Pinpoint the cell where the given text exists, returning its [X, Y] midpoint coordinate. 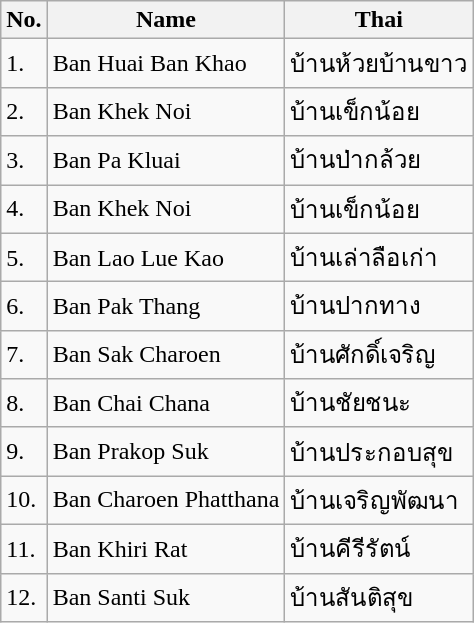
Ban Prakop Suk [166, 452]
บ้านชัยชนะ [379, 404]
7. [24, 354]
บ้านห้วยบ้านขาว [379, 64]
บ้านเล่าลือเก่า [379, 258]
4. [24, 208]
Ban Charoen Phatthana [166, 500]
บ้านประกอบสุข [379, 452]
6. [24, 306]
Ban Pak Thang [166, 306]
Ban Lao Lue Kao [166, 258]
บ้านสันติสุข [379, 598]
บ้านคีรีรัตน์ [379, 548]
Name [166, 20]
No. [24, 20]
2. [24, 112]
11. [24, 548]
Thai [379, 20]
Ban Sak Charoen [166, 354]
บ้านศักดิ์เจริญ [379, 354]
5. [24, 258]
9. [24, 452]
Ban Huai Ban Khao [166, 64]
Ban Pa Kluai [166, 160]
Ban Chai Chana [166, 404]
Ban Santi Suk [166, 598]
Ban Khiri Rat [166, 548]
บ้านเจริญพัฒนา [379, 500]
12. [24, 598]
บ้านป่ากล้วย [379, 160]
3. [24, 160]
1. [24, 64]
8. [24, 404]
10. [24, 500]
บ้านปากทาง [379, 306]
